Output the [X, Y] coordinate of the center of the cell containing the given text.  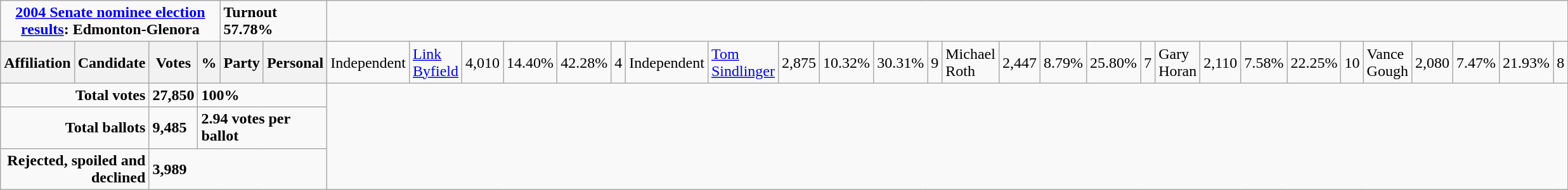
Candidate [112, 62]
Votes [174, 62]
Rejected, spoiled and declined [75, 168]
7 [1148, 62]
8.79% [1063, 62]
2,080 [1432, 62]
27,850 [174, 95]
Party [242, 62]
7.58% [1264, 62]
2,447 [1020, 62]
8 [1561, 62]
Gary Horan [1178, 62]
2004 Senate nominee election results: Edmonton-Glenora [110, 22]
7.47% [1476, 62]
3,989 [238, 168]
30.31% [900, 62]
Turnout 57.78% [274, 22]
25.80% [1113, 62]
4,010 [483, 62]
Michael Roth [971, 62]
Total ballots [75, 128]
% [209, 62]
2,875 [799, 62]
21.93% [1527, 62]
Personal [295, 62]
42.28% [585, 62]
Vance Gough [1387, 62]
2,110 [1221, 62]
9 [935, 62]
9,485 [174, 128]
22.25% [1314, 62]
14.40% [530, 62]
Tom Sindlinger [743, 62]
10 [1352, 62]
Total votes [75, 95]
100% [262, 95]
Affiliation [37, 62]
10.32% [847, 62]
4 [619, 62]
Link Byfield [435, 62]
2.94 votes per ballot [262, 128]
